Scan for the cell matching the given text and deliver its (X, Y) coordinate at center. 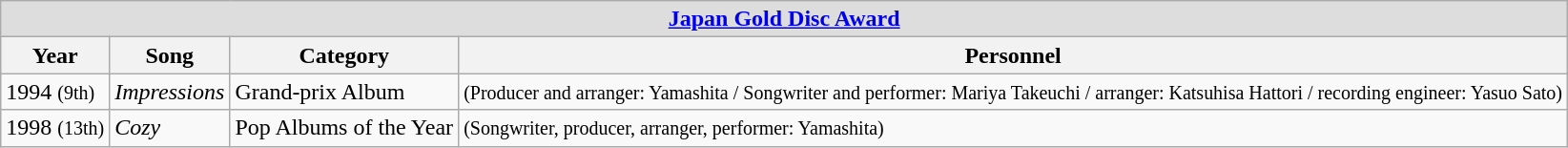
Song (170, 55)
Impressions (170, 92)
Pop Albums of the Year (344, 128)
Grand-prix Album (344, 92)
Japan Gold Disc Award (784, 19)
Year (55, 55)
Personnel (1013, 55)
(Songwriter, producer, arranger, performer: Yamashita) (1013, 128)
1994 (9th) (55, 92)
(Producer and arranger: Yamashita / Songwriter and performer: Mariya Takeuchi / arranger: Katsuhisa Hattori / recording engineer: Yasuo Sato) (1013, 92)
Cozy (170, 128)
1998 (13th) (55, 128)
Category (344, 55)
